Determine the [x, y] coordinate at the center of the cell enclosing the given text.  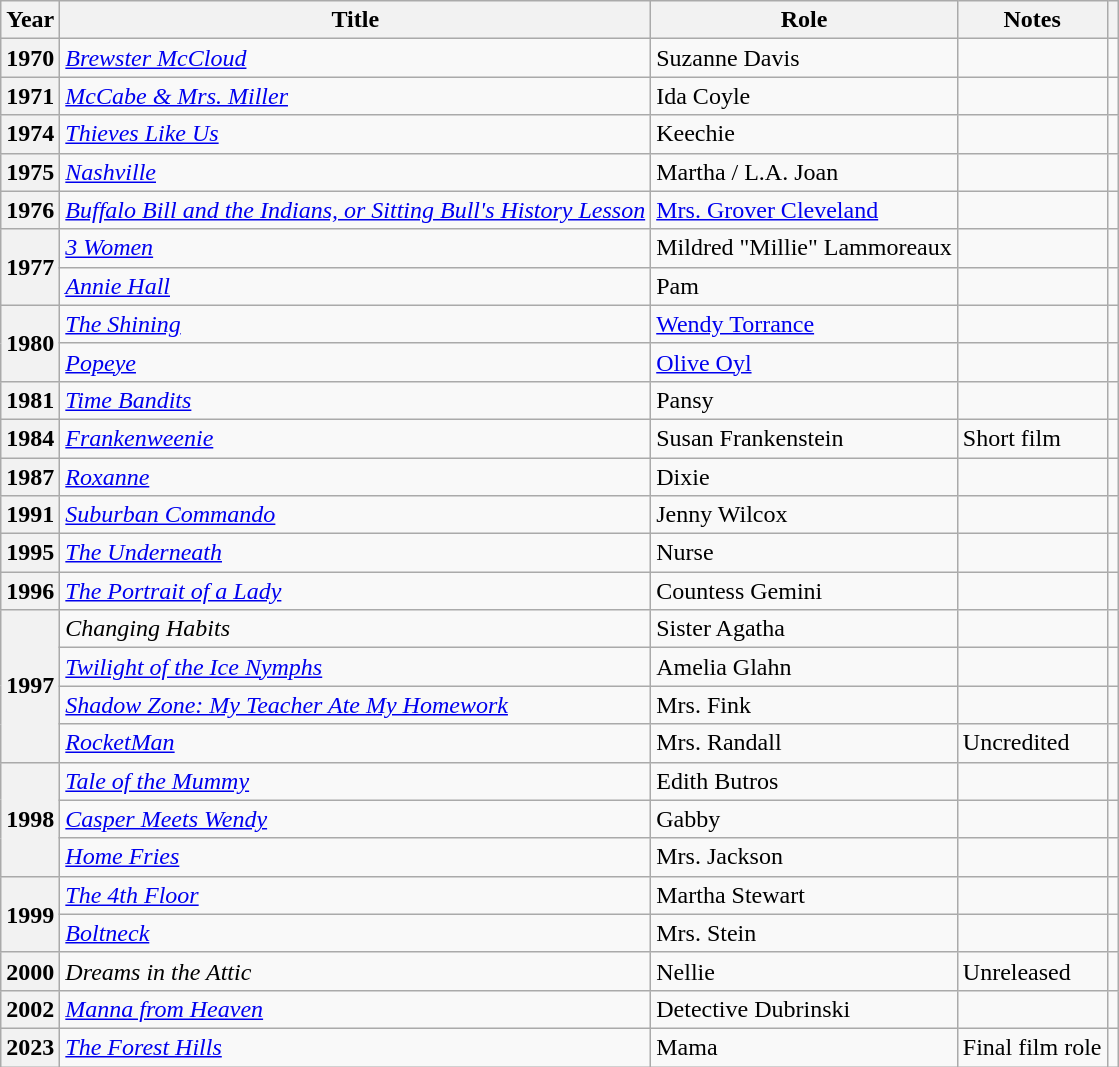
McCabe & Mrs. Miller [356, 96]
The Shining [356, 324]
1977 [30, 267]
1995 [30, 553]
1996 [30, 591]
Suzanne Davis [804, 58]
3 Women [356, 248]
The Underneath [356, 553]
Tale of the Mummy [356, 781]
1991 [30, 515]
Short film [1032, 438]
Gabby [804, 819]
The Portrait of a Lady [356, 591]
Olive Oyl [804, 362]
1981 [30, 400]
Changing Habits [356, 629]
The 4th Floor [356, 895]
Title [356, 20]
Casper Meets Wendy [356, 819]
Wendy Torrance [804, 324]
1970 [30, 58]
Mrs. Stein [804, 933]
1971 [30, 96]
1975 [30, 172]
The Forest Hills [356, 1047]
Nellie [804, 971]
1974 [30, 134]
Frankenweenie [356, 438]
1980 [30, 343]
Roxanne [356, 477]
Mrs. Jackson [804, 857]
Shadow Zone: My Teacher Ate My Homework [356, 705]
Final film role [1032, 1047]
Pansy [804, 400]
Countess Gemini [804, 591]
Mildred "Millie" Lammoreaux [804, 248]
Susan Frankenstein [804, 438]
Nashville [356, 172]
1999 [30, 914]
Role [804, 20]
1997 [30, 686]
Buffalo Bill and the Indians, or Sitting Bull's History Lesson [356, 210]
Ida Coyle [804, 96]
Annie Hall [356, 286]
Dixie [804, 477]
Sister Agatha [804, 629]
Popeye [356, 362]
1998 [30, 819]
Home Fries [356, 857]
Twilight of the Ice Nymphs [356, 667]
Mrs. Grover Cleveland [804, 210]
Keechie [804, 134]
Year [30, 20]
Thieves Like Us [356, 134]
1984 [30, 438]
Uncredited [1032, 743]
1987 [30, 477]
Martha / L.A. Joan [804, 172]
Dreams in the Attic [356, 971]
Suburban Commando [356, 515]
Time Bandits [356, 400]
RocketMan [356, 743]
Mama [804, 1047]
Edith Butros [804, 781]
Unreleased [1032, 971]
1976 [30, 210]
Jenny Wilcox [804, 515]
Brewster McCloud [356, 58]
Notes [1032, 20]
2002 [30, 1009]
Boltneck [356, 933]
Amelia Glahn [804, 667]
Mrs. Fink [804, 705]
Nurse [804, 553]
2023 [30, 1047]
2000 [30, 971]
Pam [804, 286]
Mrs. Randall [804, 743]
Martha Stewart [804, 895]
Manna from Heaven [356, 1009]
Detective Dubrinski [804, 1009]
